Find where the given text appears and provide that cell's center as (X, Y) coordinate. 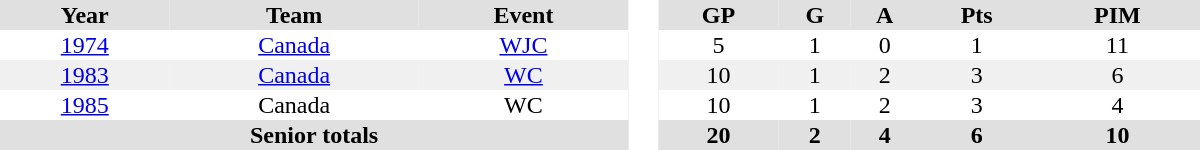
A (885, 15)
20 (718, 135)
G (815, 15)
Senior totals (314, 135)
1985 (85, 105)
11 (1118, 45)
5 (718, 45)
1974 (85, 45)
Year (85, 15)
Team (294, 15)
PIM (1118, 15)
1983 (85, 75)
0 (885, 45)
Event (524, 15)
WJC (524, 45)
Pts (976, 15)
GP (718, 15)
